Determine the [X, Y] coordinate at the center of the cell enclosing the given text.  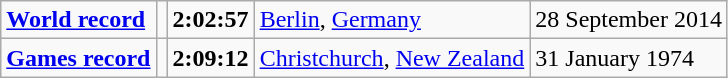
Christchurch, New Zealand [392, 58]
Berlin, Germany [392, 20]
31 January 1974 [629, 58]
2:02:57 [210, 20]
World record [78, 20]
28 September 2014 [629, 20]
2:09:12 [210, 58]
Games record [78, 58]
